Output the (X, Y) coordinate of the center of the cell containing the given text.  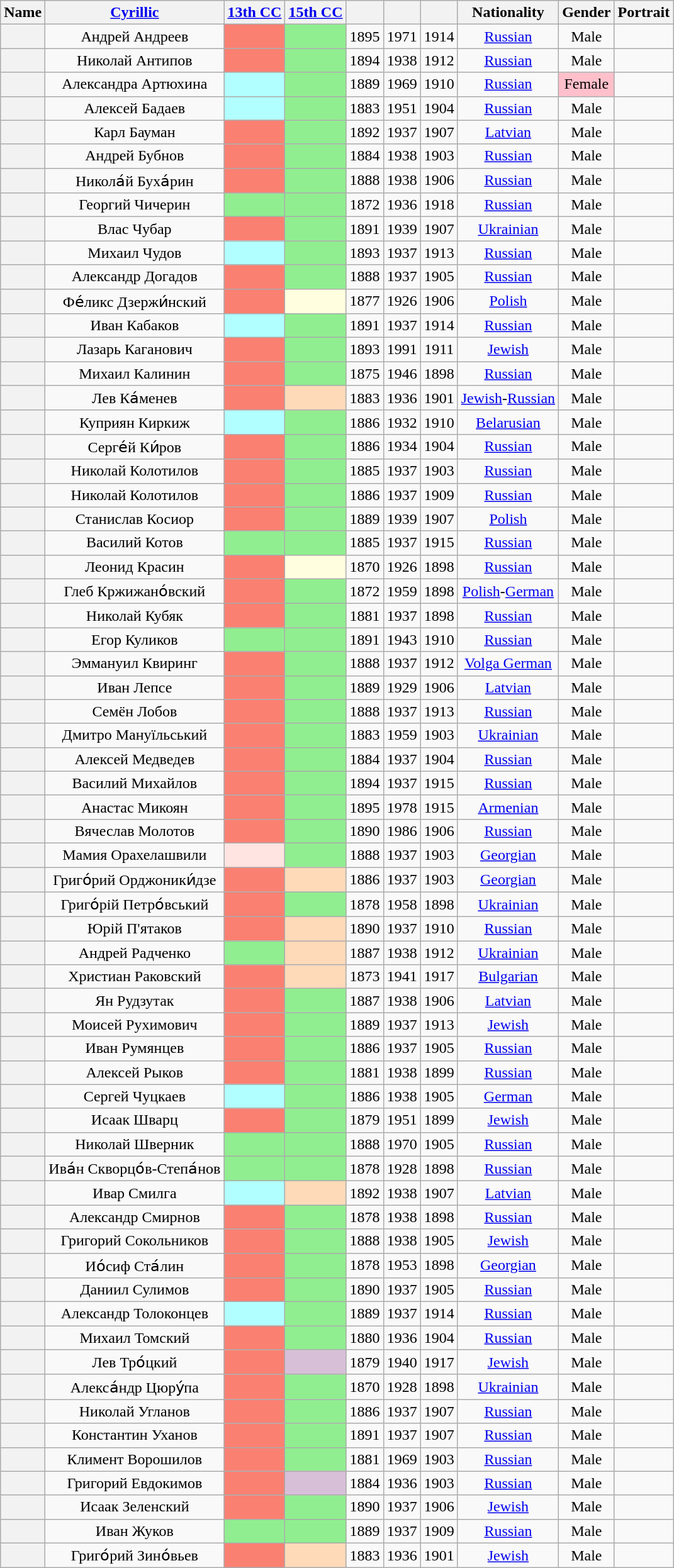
Юрій П'ятаков (135, 929)
Лазарь Каганович (135, 350)
Мамия Орахелашвили (135, 855)
1911 (439, 350)
Сергей Чуцкаев (135, 1096)
Георгий Чичерин (135, 205)
Исаак Шварц (135, 1120)
Александр Толоконцев (135, 1314)
Лев Тро́цкий (135, 1362)
Даниил Сулимов (135, 1290)
Андрей Андреев (135, 36)
Константин Уханов (135, 1435)
1880 (365, 1338)
Иван Жуков (135, 1531)
Фе́ликс Дзержи́нский (135, 301)
Female (587, 84)
Николай Антипов (135, 60)
1929 (402, 687)
Станислав Косиор (135, 519)
Семён Лобов (135, 711)
Алексей Рыков (135, 1072)
1873 (365, 977)
Name (23, 13)
Андрей Бубнов (135, 156)
Моисей Рухимович (135, 1025)
Григорий Сокольников (135, 1241)
Gender (587, 13)
1943 (402, 640)
Volga German (508, 664)
Карл Бауман (135, 132)
Алекса́ндр Цюру́па (135, 1387)
German (508, 1096)
Ивар Смилга (135, 1193)
Polish-German (508, 591)
1946 (402, 374)
Христиан Раковский (135, 977)
Григо́рій Петро́вський (135, 904)
13th CC (254, 13)
Лев Ка́менев (135, 398)
1940 (402, 1362)
1877 (365, 301)
Александра Артюхина (135, 84)
1970 (402, 1144)
Bulgarian (508, 977)
Алексей Бадаев (135, 108)
Климент Ворошилов (135, 1459)
Jewish-Russian (508, 398)
Александр Смирнов (135, 1217)
Григо́рий Зино́вьев (135, 1555)
1941 (402, 977)
Николай Угланов (135, 1411)
Григо́рий Орджоники́дзе (135, 879)
Анастас Микоян (135, 807)
Влас Чубар (135, 229)
Николай Шверник (135, 1144)
Armenian (508, 807)
Portrait (644, 13)
Михаил Томский (135, 1338)
Глеб Кржижано́вский (135, 591)
Николай Кубяк (135, 616)
Михаил Чудов (135, 253)
Александр Догадов (135, 277)
Исаак Зеленский (135, 1507)
Cyrillic (135, 13)
1918 (439, 205)
1986 (402, 831)
Михаил Калинин (135, 374)
1875 (365, 374)
Ива́н Скворцо́в-Степа́нов (135, 1169)
Belarusian (508, 422)
Ян Рудзутак (135, 1001)
15th CC (316, 13)
1932 (402, 422)
Андрей Радченко (135, 953)
Иван Румянцев (135, 1048)
Григорий Евдокимов (135, 1483)
1958 (402, 904)
Nationality (508, 13)
1991 (402, 350)
Василий Котов (135, 543)
Куприян Киркиж (135, 422)
Иван Лепсе (135, 687)
Никола́й Буха́рин (135, 181)
1934 (402, 447)
Алексей Медведев (135, 759)
1953 (402, 1265)
Василий Михайлов (135, 783)
1971 (402, 36)
Леонид Красин (135, 567)
Вячеслав Молотов (135, 831)
1978 (402, 807)
Иван Кабаков (135, 326)
Егор Куликов (135, 640)
Серге́й Ки́ров (135, 447)
Дмитро Мануїльський (135, 735)
Ио́сиф Ста́лин (135, 1265)
Эммануил Квиринг (135, 664)
